Provide the (x, y) coordinate of the cell's center where the given text is located.  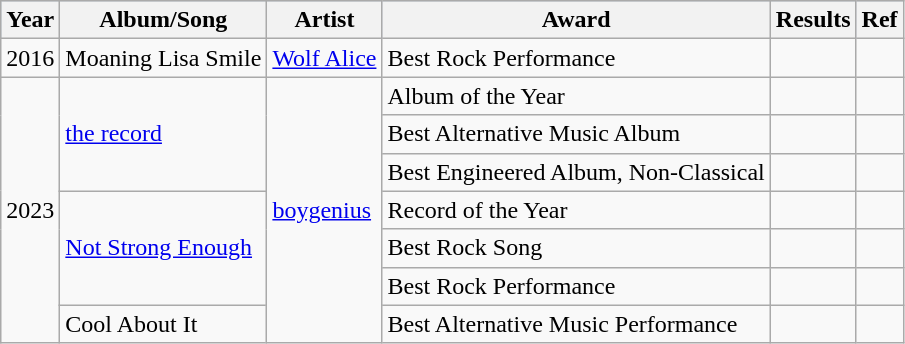
Best Engineered Album, Non-Classical (576, 172)
Artist (324, 20)
the record (164, 134)
Album/Song (164, 20)
Best Alternative Music Performance (576, 324)
Wolf Alice (324, 58)
Best Rock Song (576, 248)
Award (576, 20)
boygenius (324, 210)
Record of the Year (576, 210)
Ref (880, 20)
Moaning Lisa Smile (164, 58)
2016 (30, 58)
Album of the Year (576, 96)
2023 (30, 210)
Results (813, 20)
Not Strong Enough (164, 248)
Year (30, 20)
Cool About It (164, 324)
Best Alternative Music Album (576, 134)
